Find where the given text appears and provide that cell's center as [x, y] coordinate. 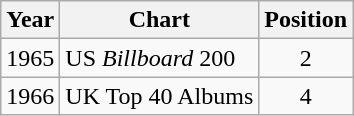
1965 [30, 58]
Year [30, 20]
4 [306, 96]
US Billboard 200 [160, 58]
2 [306, 58]
1966 [30, 96]
Chart [160, 20]
Position [306, 20]
UK Top 40 Albums [160, 96]
